Detect which cell encompasses the target text, then output its [x, y] center coordinate. 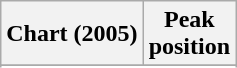
Chart (2005) [72, 34]
Peakposition [189, 34]
